Provide the [x, y] coordinate of the cell's center where the given text is located.  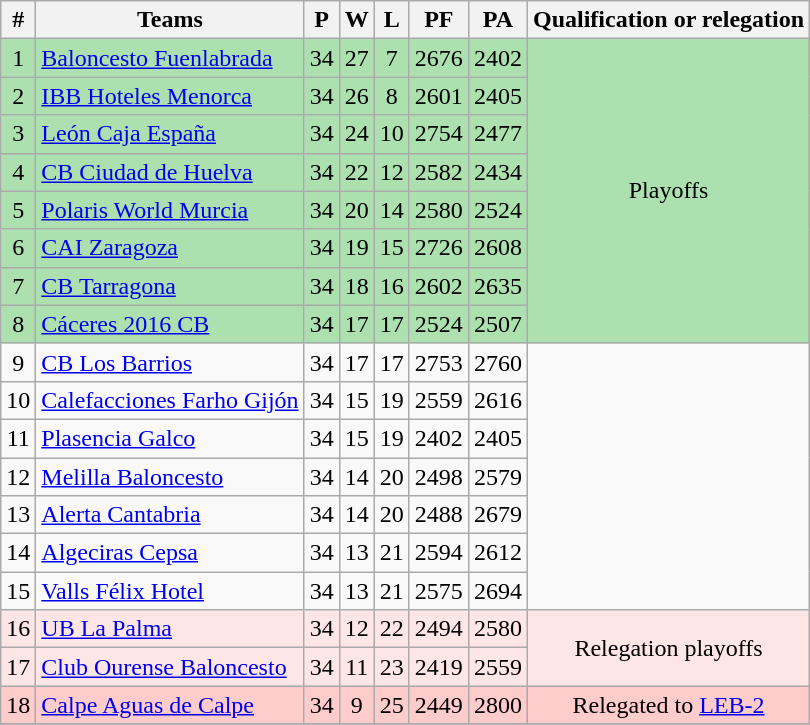
CB Tarragona [170, 286]
2449 [438, 705]
4 [18, 172]
2800 [498, 705]
CB Ciudad de Huelva [170, 172]
Alerta Cantabria [170, 515]
5 [18, 210]
2488 [438, 515]
2753 [438, 362]
PF [438, 20]
24 [356, 134]
León Caja España [170, 134]
Calefacciones Farho Gijón [170, 400]
P [322, 20]
Melilla Baloncesto [170, 477]
Relegation playoffs [668, 648]
1 [18, 58]
Plasencia Galco [170, 438]
2601 [438, 96]
26 [356, 96]
2616 [498, 400]
6 [18, 248]
2594 [438, 553]
Qualification or relegation [668, 20]
Cáceres 2016 CB [170, 324]
UB La Palma [170, 629]
2760 [498, 362]
Valls Félix Hotel [170, 591]
W [356, 20]
L [392, 20]
2754 [438, 134]
2494 [438, 629]
Relegated to LEB-2 [668, 705]
2507 [498, 324]
2608 [498, 248]
2 [18, 96]
2419 [438, 667]
2612 [498, 553]
Club Ourense Baloncesto [170, 667]
2602 [438, 286]
CB Los Barrios [170, 362]
Baloncesto Fuenlabrada [170, 58]
IBB Hoteles Menorca [170, 96]
Calpe Aguas de Calpe [170, 705]
2434 [498, 172]
2477 [498, 134]
3 [18, 134]
Polaris World Murcia [170, 210]
2694 [498, 591]
Playoffs [668, 191]
2498 [438, 477]
Teams [170, 20]
2726 [438, 248]
2635 [498, 286]
2679 [498, 515]
Algeciras Cepsa [170, 553]
23 [392, 667]
# [18, 20]
2575 [438, 591]
25 [392, 705]
2579 [498, 477]
2582 [438, 172]
2676 [438, 58]
27 [356, 58]
PA [498, 20]
CAI Zaragoza [170, 248]
